Pinpoint the cell where the given text exists, returning its [X, Y] midpoint coordinate. 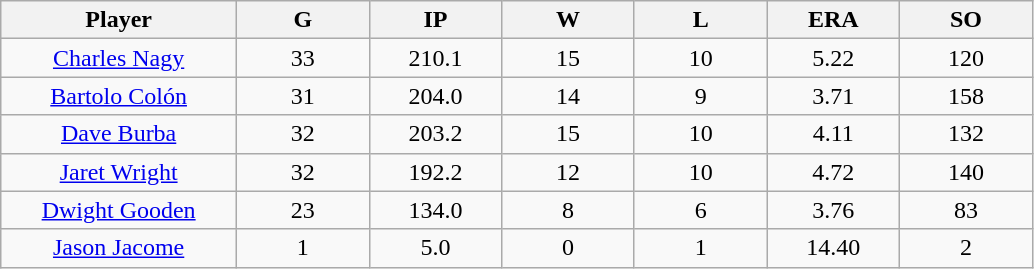
Bartolo Colón [119, 96]
8 [568, 210]
192.2 [436, 172]
SO [966, 20]
2 [966, 248]
31 [304, 96]
Dave Burba [119, 134]
203.2 [436, 134]
132 [966, 134]
L [700, 20]
120 [966, 58]
Jason Jacome [119, 248]
204.0 [436, 96]
3.76 [834, 210]
14.40 [834, 248]
12 [568, 172]
ERA [834, 20]
23 [304, 210]
140 [966, 172]
9 [700, 96]
5.0 [436, 248]
5.22 [834, 58]
83 [966, 210]
33 [304, 58]
0 [568, 248]
14 [568, 96]
G [304, 20]
Charles Nagy [119, 58]
Dwight Gooden [119, 210]
4.11 [834, 134]
134.0 [436, 210]
158 [966, 96]
Jaret Wright [119, 172]
IP [436, 20]
Player [119, 20]
W [568, 20]
210.1 [436, 58]
6 [700, 210]
4.72 [834, 172]
3.71 [834, 96]
